Pinpoint the cell where the given text exists, returning its (X, Y) midpoint coordinate. 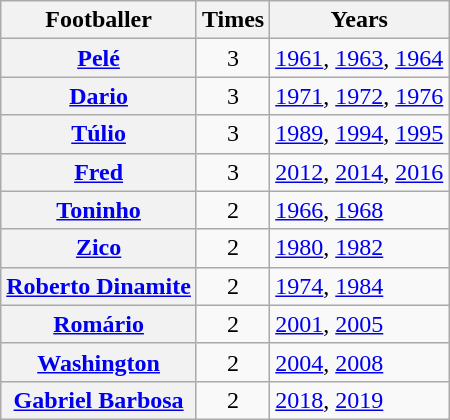
1974, 1984 (360, 286)
Washington (99, 362)
Years (360, 20)
2018, 2019 (360, 400)
Times (232, 20)
Dario (99, 96)
2001, 2005 (360, 324)
Toninho (99, 210)
1961, 1963, 1964 (360, 58)
1980, 1982 (360, 248)
2012, 2014, 2016 (360, 172)
Footballer (99, 20)
Túlio (99, 134)
Pelé (99, 58)
1989, 1994, 1995 (360, 134)
Romário (99, 324)
Gabriel Barbosa (99, 400)
1966, 1968 (360, 210)
2004, 2008 (360, 362)
Roberto Dinamite (99, 286)
Fred (99, 172)
1971, 1972, 1976 (360, 96)
Zico (99, 248)
